From the cell containing the given text, extract its center point as (X, Y) coordinate. 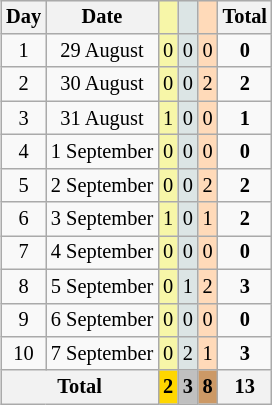
4 (24, 152)
13 (245, 387)
4 September (102, 253)
6 September (102, 320)
7 September (102, 354)
1 September (102, 152)
6 (24, 219)
Date (102, 17)
31 August (102, 118)
7 (24, 253)
10 (24, 354)
Day (24, 17)
5 (24, 185)
9 (24, 320)
3 September (102, 219)
2 September (102, 185)
30 August (102, 84)
5 September (102, 286)
29 August (102, 51)
